Extract the [X, Y] coordinate from the center of the cell holding the provided text.  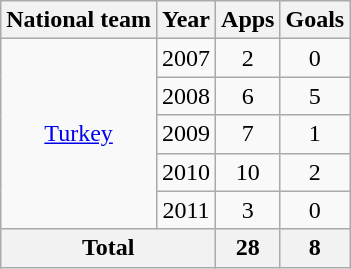
28 [248, 248]
2009 [186, 134]
Turkey [79, 134]
2011 [186, 210]
3 [248, 210]
6 [248, 96]
10 [248, 172]
Apps [248, 20]
2007 [186, 58]
Year [186, 20]
5 [315, 96]
1 [315, 134]
Goals [315, 20]
National team [79, 20]
2010 [186, 172]
8 [315, 248]
Total [108, 248]
7 [248, 134]
2008 [186, 96]
